Determine the (X, Y) coordinate at the center of the cell enclosing the given text.  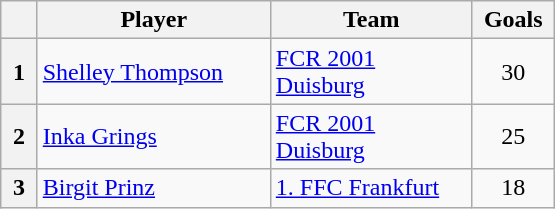
25 (513, 136)
30 (513, 72)
1. FFC Frankfurt (371, 188)
1 (19, 72)
18 (513, 188)
Goals (513, 20)
Birgit Prinz (154, 188)
3 (19, 188)
Shelley Thompson (154, 72)
Team (371, 20)
Inka Grings (154, 136)
Player (154, 20)
2 (19, 136)
